Detect which cell encompasses the target text, then output its [X, Y] center coordinate. 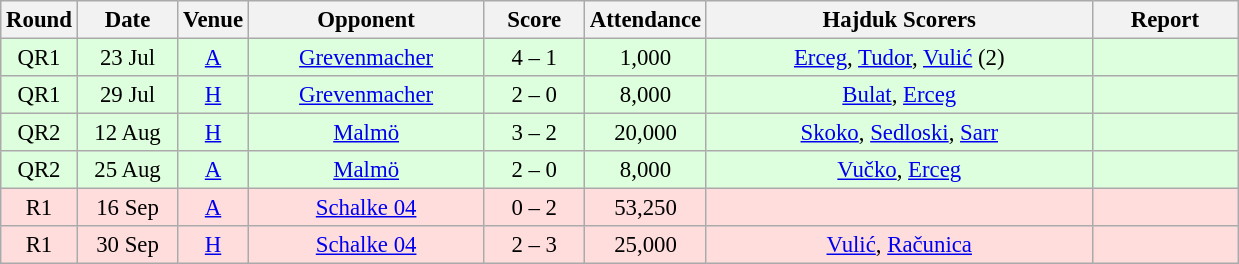
23 Jul [128, 58]
Skoko, Sedloski, Sarr [899, 133]
0 – 2 [534, 208]
Erceg, Tudor, Vulić (2) [899, 58]
16 Sep [128, 208]
Bulat, Erceg [899, 95]
2 – 3 [534, 245]
25,000 [646, 245]
Vučko, Erceg [899, 170]
Date [128, 20]
53,250 [646, 208]
3 – 2 [534, 133]
29 Jul [128, 95]
Opponent [366, 20]
Attendance [646, 20]
1,000 [646, 58]
Vulić, Računica [899, 245]
Round [39, 20]
30 Sep [128, 245]
Venue [214, 20]
4 – 1 [534, 58]
Report [1165, 20]
20,000 [646, 133]
Hajduk Scorers [899, 20]
12 Aug [128, 133]
25 Aug [128, 170]
Score [534, 20]
